Scan for the cell matching the given text and deliver its (X, Y) coordinate at center. 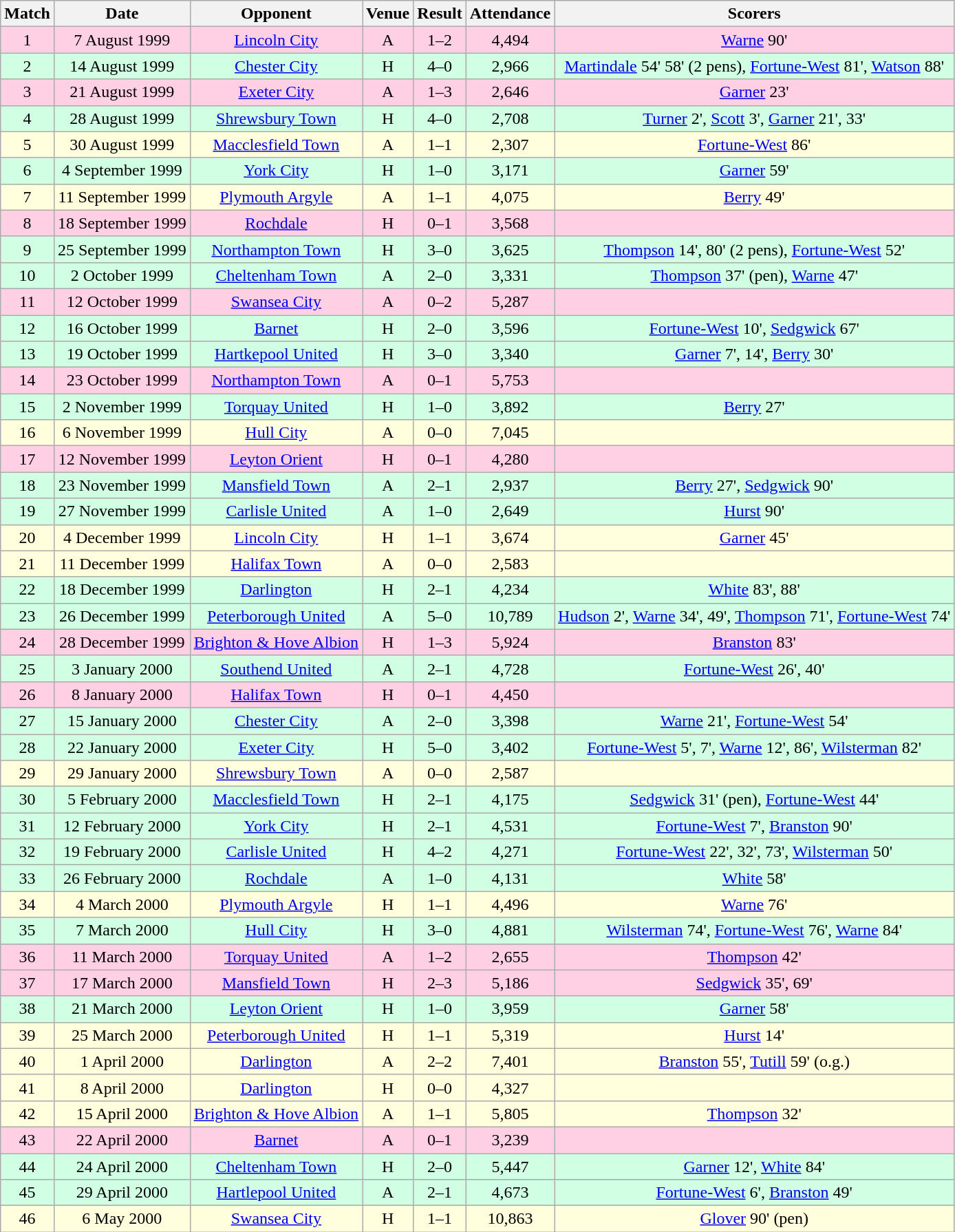
13 (28, 354)
42 (28, 1114)
12 February 2000 (122, 826)
10,789 (510, 616)
3,568 (510, 223)
43 (28, 1140)
39 (28, 1035)
28 December 1999 (122, 642)
4 (28, 118)
2,307 (510, 145)
34 (28, 904)
2–2 (440, 1061)
16 (28, 433)
17 March 2000 (122, 983)
Result (440, 14)
3,331 (510, 275)
Glover 90' (pen) (754, 1219)
22 April 2000 (122, 1140)
38 (28, 1009)
4,075 (510, 197)
2 November 1999 (122, 407)
12 October 1999 (122, 301)
7,045 (510, 433)
3 (28, 92)
Berry 49' (754, 197)
18 December 1999 (122, 590)
Fortune-West 10', Sedgwick 67' (754, 328)
10,863 (510, 1219)
3,596 (510, 328)
8 January 2000 (122, 694)
Hudson 2', Warne 34', 49', Thompson 71', Fortune-West 74' (754, 616)
3,239 (510, 1140)
15 (28, 407)
4–2 (440, 852)
25 March 2000 (122, 1035)
Thompson 14', 80' (2 pens), Fortune-West 52' (754, 249)
Opponent (276, 14)
19 October 1999 (122, 354)
Scorers (754, 14)
44 (28, 1167)
25 (28, 668)
21 (28, 564)
24 April 2000 (122, 1167)
Fortune-West 6', Branston 49' (754, 1193)
14 (28, 381)
2 October 1999 (122, 275)
26 February 2000 (122, 878)
4,531 (510, 826)
5 (28, 145)
2,708 (510, 118)
4 December 1999 (122, 538)
Garner 7', 14', Berry 30' (754, 354)
4,131 (510, 878)
Berry 27' (754, 407)
Garner 58' (754, 1009)
4,494 (510, 40)
19 (28, 511)
Southend United (276, 668)
4,327 (510, 1087)
11 September 1999 (122, 197)
20 (28, 538)
1 April 2000 (122, 1061)
11 (28, 301)
22 (28, 590)
Garner 45' (754, 538)
21 August 1999 (122, 92)
30 August 1999 (122, 145)
3 January 2000 (122, 668)
2,937 (510, 485)
10 (28, 275)
11 December 1999 (122, 564)
3,625 (510, 249)
11 March 2000 (122, 957)
6 November 1999 (122, 433)
2,646 (510, 92)
4,271 (510, 852)
2 (28, 66)
16 October 1999 (122, 328)
28 (28, 747)
2,655 (510, 957)
0–2 (440, 301)
Garner 23' (754, 92)
5 February 2000 (122, 800)
27 (28, 721)
26 (28, 694)
Fortune-West 7', Branston 90' (754, 826)
2,966 (510, 66)
12 (28, 328)
1 (28, 40)
36 (28, 957)
28 August 1999 (122, 118)
32 (28, 852)
Warne 90' (754, 40)
6 May 2000 (122, 1219)
Fortune-West 26', 40' (754, 668)
4,450 (510, 694)
46 (28, 1219)
Thompson 37' (pen), Warne 47' (754, 275)
Warne 76' (754, 904)
22 January 2000 (122, 747)
12 November 1999 (122, 459)
26 December 1999 (122, 616)
25 September 1999 (122, 249)
5,753 (510, 381)
19 February 2000 (122, 852)
4,280 (510, 459)
3,398 (510, 721)
6 (28, 171)
4,496 (510, 904)
37 (28, 983)
Thompson 42' (754, 957)
30 (28, 800)
33 (28, 878)
Hurst 90' (754, 511)
8 April 2000 (122, 1087)
27 November 1999 (122, 511)
Berry 27', Sedgwick 90' (754, 485)
Hurst 14' (754, 1035)
45 (28, 1193)
Turner 2', Scott 3', Garner 21', 33' (754, 118)
2–3 (440, 983)
3,402 (510, 747)
Sedgwick 31' (pen), Fortune-West 44' (754, 800)
White 58' (754, 878)
4 September 1999 (122, 171)
9 (28, 249)
5,805 (510, 1114)
Venue (388, 14)
Fortune-West 86' (754, 145)
3,171 (510, 171)
Garner 59' (754, 171)
Warne 21', Fortune-West 54' (754, 721)
4,673 (510, 1193)
40 (28, 1061)
Branston 83' (754, 642)
4,234 (510, 590)
2,587 (510, 774)
4,728 (510, 668)
Garner 12', White 84' (754, 1167)
7,401 (510, 1061)
7 March 2000 (122, 931)
Match (28, 14)
29 April 2000 (122, 1193)
3,959 (510, 1009)
14 August 1999 (122, 66)
4,175 (510, 800)
Hartkepool United (276, 354)
Wilsterman 74', Fortune-West 76', Warne 84' (754, 931)
4,881 (510, 931)
18 (28, 485)
24 (28, 642)
2,583 (510, 564)
Thompson 32' (754, 1114)
23 (28, 616)
Martindale 54' 58' (2 pens), Fortune-West 81', Watson 88' (754, 66)
Attendance (510, 14)
3,674 (510, 538)
7 August 1999 (122, 40)
3,340 (510, 354)
Date (122, 14)
7 (28, 197)
White 83', 88' (754, 590)
29 January 2000 (122, 774)
31 (28, 826)
Sedgwick 35', 69' (754, 983)
23 November 1999 (122, 485)
3,892 (510, 407)
Branston 55', Tutill 59' (o.g.) (754, 1061)
Hartlepool United (276, 1193)
41 (28, 1087)
15 January 2000 (122, 721)
Fortune-West 22', 32', 73', Wilsterman 50' (754, 852)
29 (28, 774)
5,186 (510, 983)
23 October 1999 (122, 381)
5,924 (510, 642)
5,319 (510, 1035)
Fortune-West 5', 7', Warne 12', 86', Wilsterman 82' (754, 747)
18 September 1999 (122, 223)
8 (28, 223)
4 March 2000 (122, 904)
35 (28, 931)
21 March 2000 (122, 1009)
2,649 (510, 511)
5,447 (510, 1167)
17 (28, 459)
15 April 2000 (122, 1114)
5,287 (510, 301)
